Provide the (X, Y) coordinate of the cell's center where the given text is located.  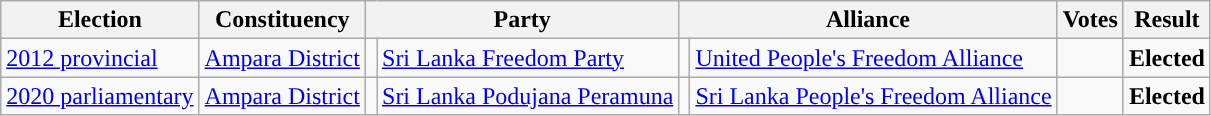
Sri Lanka Freedom Party (527, 58)
Constituency (282, 20)
Sri Lanka People's Freedom Alliance (874, 96)
Result (1166, 20)
2012 provincial (100, 58)
Sri Lanka Podujana Peramuna (527, 96)
Votes (1090, 20)
Election (100, 20)
United People's Freedom Alliance (874, 58)
2020 parliamentary (100, 96)
Party (522, 20)
Alliance (868, 20)
